Scan for the cell matching the given text and deliver its [X, Y] coordinate at center. 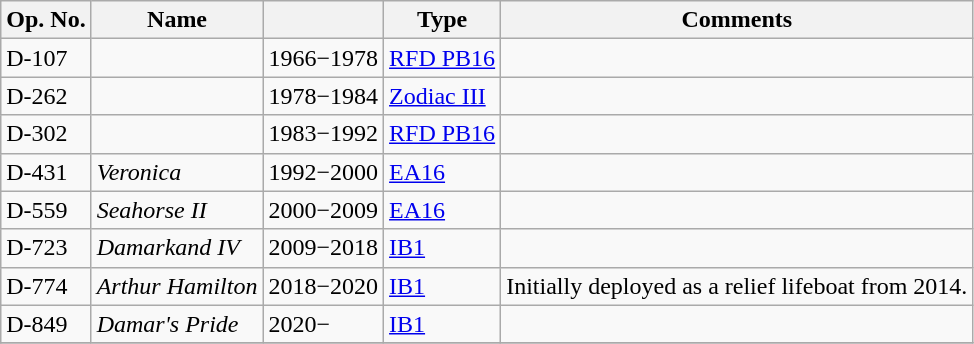
Zodiac III [442, 96]
1978−1984 [324, 96]
Damarkand IV [177, 248]
D-302 [46, 134]
Veronica [177, 172]
Arthur Hamilton [177, 286]
1992−2000 [324, 172]
2018−2020 [324, 286]
Comments [737, 20]
2020− [324, 324]
2000−2009 [324, 210]
1983−1992 [324, 134]
Type [442, 20]
1966−1978 [324, 58]
D-723 [46, 248]
Seahorse II [177, 210]
Op. No. [46, 20]
D-107 [46, 58]
D-774 [46, 286]
Name [177, 20]
D-262 [46, 96]
D-849 [46, 324]
Initially deployed as a relief lifeboat from 2014. [737, 286]
Damar's Pride [177, 324]
D-559 [46, 210]
2009−2018 [324, 248]
D-431 [46, 172]
